Return the [x, y] coordinate for the center point of the cell that contains the specified text.  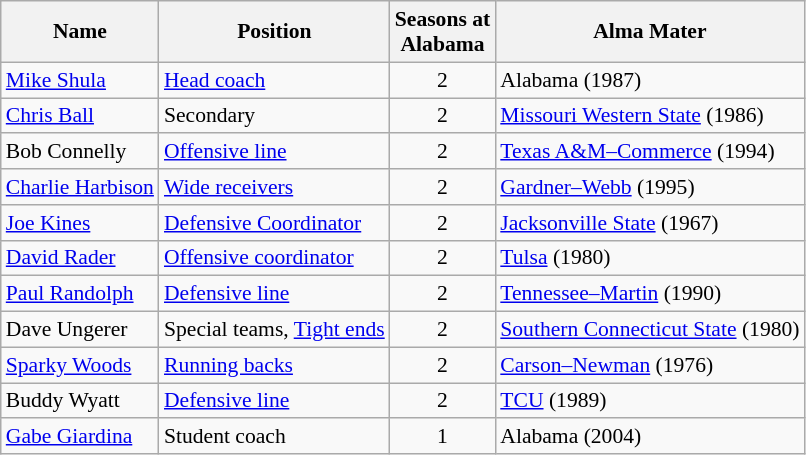
Position [274, 32]
Alabama (2004) [650, 437]
Head coach [274, 80]
Chris Ball [80, 116]
Name [80, 32]
Alabama (1987) [650, 80]
Offensive coordinator [274, 258]
Running backs [274, 365]
Paul Randolph [80, 294]
Dave Ungerer [80, 330]
Sparky Woods [80, 365]
Student coach [274, 437]
Buddy Wyatt [80, 401]
Gabe Giardina [80, 437]
Carson–Newman (1976) [650, 365]
Special teams, Tight ends [274, 330]
Wide receivers [274, 187]
Mike Shula [80, 80]
Joe Kines [80, 223]
TCU (1989) [650, 401]
Charlie Harbison [80, 187]
Missouri Western State (1986) [650, 116]
Offensive line [274, 152]
Alma Mater [650, 32]
Gardner–Webb (1995) [650, 187]
Tennessee–Martin (1990) [650, 294]
Defensive Coordinator [274, 223]
Southern Connecticut State (1980) [650, 330]
Texas A&M–Commerce (1994) [650, 152]
Secondary [274, 116]
Tulsa (1980) [650, 258]
David Rader [80, 258]
Jacksonville State (1967) [650, 223]
Seasons atAlabama [442, 32]
Bob Connelly [80, 152]
1 [442, 437]
